Output the [X, Y] coordinate of the center of the cell containing the given text.  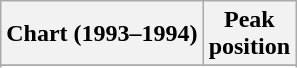
Peakposition [249, 34]
Chart (1993–1994) [102, 34]
